Capture the cell that displays the provided text and extract its (X, Y) central coordinate. 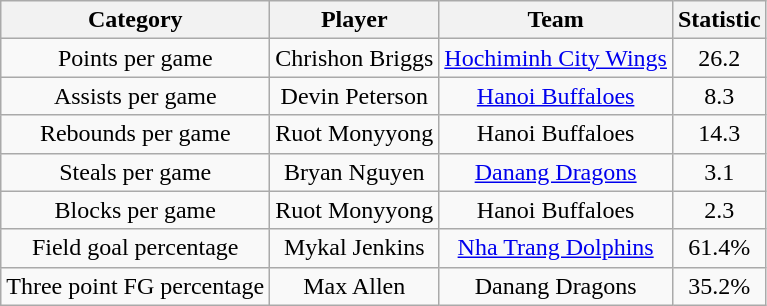
Team (556, 20)
Bryan Nguyen (354, 172)
14.3 (719, 134)
Steals per game (136, 172)
Blocks per game (136, 210)
Points per game (136, 58)
3.1 (719, 172)
Mykal Jenkins (354, 248)
2.3 (719, 210)
Rebounds per game (136, 134)
Statistic (719, 20)
Category (136, 20)
Hochiminh City Wings (556, 58)
Max Allen (354, 286)
Field goal percentage (136, 248)
35.2% (719, 286)
8.3 (719, 96)
Chrishon Briggs (354, 58)
Nha Trang Dolphins (556, 248)
Player (354, 20)
Assists per game (136, 96)
Devin Peterson (354, 96)
26.2 (719, 58)
Three point FG percentage (136, 286)
61.4% (719, 248)
